Extract the [X, Y] coordinate from the center of the cell holding the provided text.  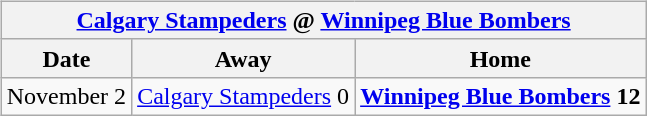
Away [244, 58]
Date [66, 58]
Home [500, 58]
November 2 [66, 96]
Winnipeg Blue Bombers 12 [500, 96]
Calgary Stampeders 0 [244, 96]
Calgary Stampeders @ Winnipeg Blue Bombers [324, 20]
